Determine the [x, y] coordinate at the center of the cell enclosing the given text.  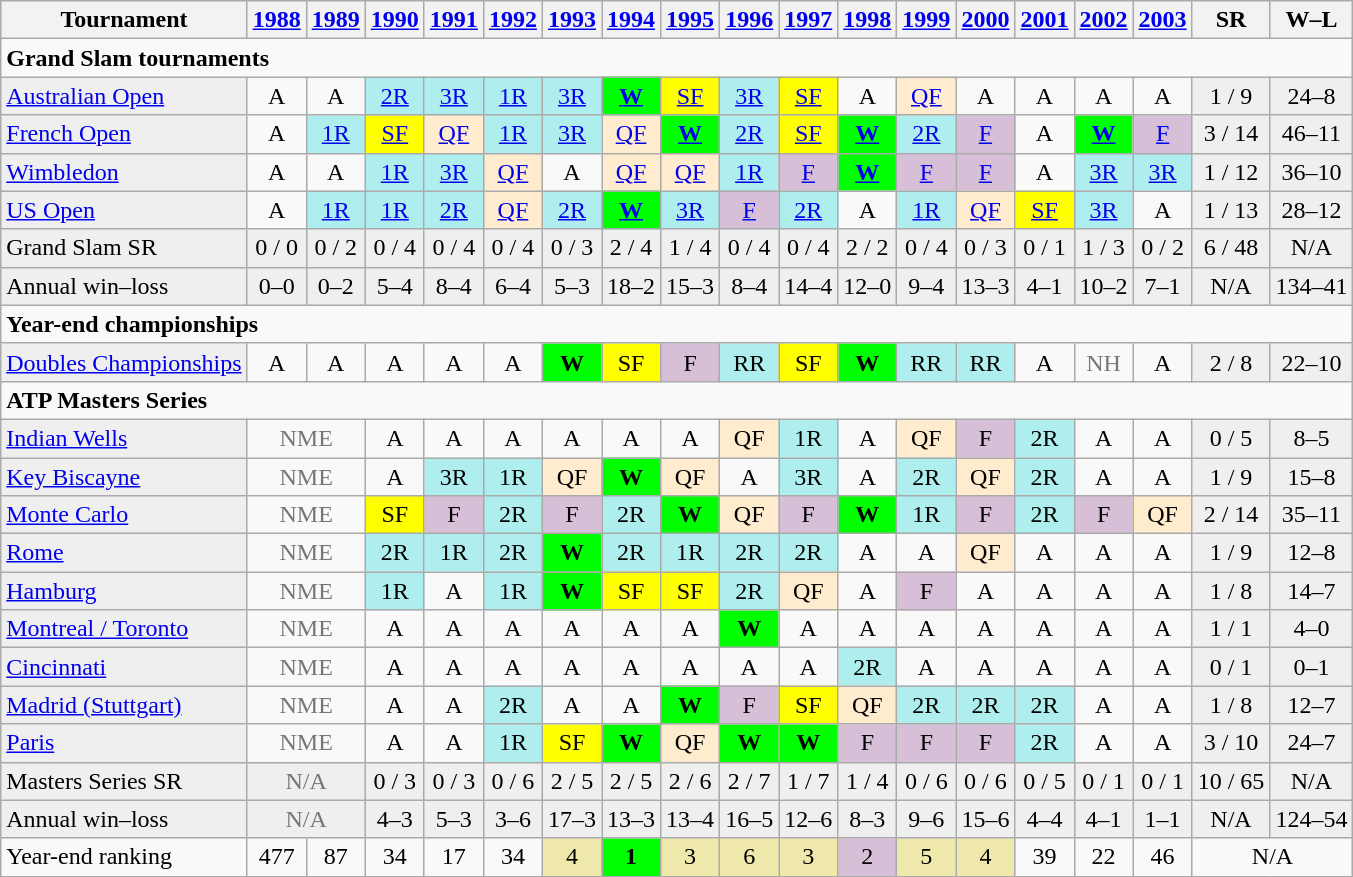
18–2 [632, 286]
2 / 6 [690, 781]
2 / 2 [868, 248]
10–2 [1104, 286]
46 [1162, 857]
1990 [394, 20]
Grand Slam tournaments [677, 58]
1999 [926, 20]
2001 [1044, 20]
24–8 [1312, 96]
8–5 [1312, 438]
French Open [124, 134]
14–4 [808, 286]
Tournament [124, 20]
1997 [808, 20]
9–6 [926, 819]
2002 [1104, 20]
Cincinnati [124, 667]
Australian Open [124, 96]
13–4 [690, 819]
36–10 [1312, 172]
1994 [632, 20]
9–4 [926, 286]
1 / 1 [1231, 629]
6 / 48 [1231, 248]
10 / 65 [1231, 781]
12–6 [808, 819]
Grand Slam SR [124, 248]
7–1 [1162, 286]
39 [1044, 857]
2 / 8 [1231, 362]
US Open [124, 210]
1996 [750, 20]
SR [1231, 20]
1 / 13 [1231, 210]
2 [868, 857]
6 [750, 857]
4–4 [1044, 819]
46–11 [1312, 134]
1988 [276, 20]
8–3 [868, 819]
28–12 [1312, 210]
Paris [124, 743]
134–41 [1312, 286]
12–8 [1312, 553]
1 / 7 [808, 781]
1991 [454, 20]
Madrid (Stuttgart) [124, 705]
5–4 [394, 286]
1 [632, 857]
87 [336, 857]
Year-end championships [677, 324]
1–1 [1162, 819]
0–2 [336, 286]
Doubles Championships [124, 362]
15–3 [690, 286]
4–0 [1312, 629]
16–5 [750, 819]
1 / 3 [1104, 248]
1 / 12 [1231, 172]
Monte Carlo [124, 515]
3 / 14 [1231, 134]
0–0 [276, 286]
6–4 [512, 286]
Wimbledon [124, 172]
24–7 [1312, 743]
1995 [690, 20]
17 [454, 857]
17–3 [572, 819]
22–10 [1312, 362]
35–11 [1312, 515]
15–6 [986, 819]
1993 [572, 20]
Rome [124, 553]
Hamburg [124, 591]
W–L [1312, 20]
1989 [336, 20]
3 / 10 [1231, 743]
5 [926, 857]
2003 [1162, 20]
NH [1104, 362]
1992 [512, 20]
Montreal / Toronto [124, 629]
14–7 [1312, 591]
22 [1104, 857]
3–6 [512, 819]
2 / 7 [750, 781]
0 / 0 [276, 248]
0–1 [1312, 667]
1998 [868, 20]
2 / 14 [1231, 515]
2000 [986, 20]
Indian Wells [124, 438]
Masters Series SR [124, 781]
2 / 4 [632, 248]
15–8 [1312, 477]
12–7 [1312, 705]
Key Biscayne [124, 477]
Year-end ranking [124, 857]
12–0 [868, 286]
477 [276, 857]
124–54 [1312, 819]
ATP Masters Series [677, 400]
4–3 [394, 819]
